Provide the (x, y) coordinate of the cell's center where the given text is located.  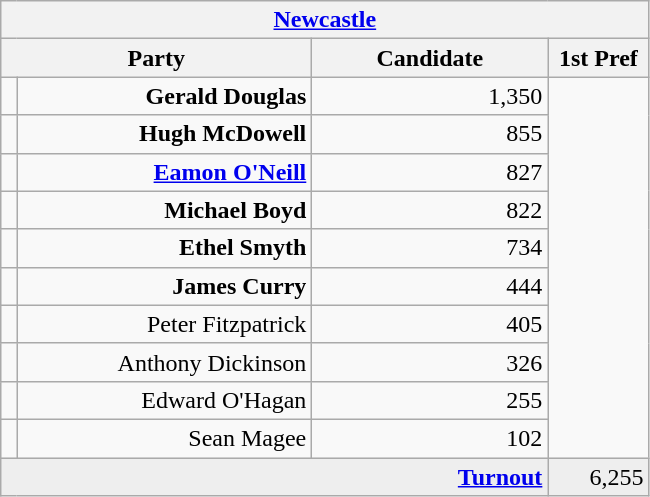
Ethel Smyth (164, 248)
Candidate (430, 58)
Hugh McDowell (164, 134)
Sean Magee (164, 438)
827 (430, 172)
Newcastle (325, 20)
444 (430, 286)
James Curry (164, 286)
326 (430, 362)
405 (430, 324)
102 (430, 438)
734 (430, 248)
255 (430, 400)
Party (156, 58)
Anthony Dickinson (164, 362)
855 (430, 134)
822 (430, 210)
Gerald Douglas (164, 96)
1st Pref (598, 58)
6,255 (598, 477)
Eamon O'Neill (164, 172)
Edward O'Hagan (164, 400)
Michael Boyd (164, 210)
1,350 (430, 96)
Turnout (274, 477)
Peter Fitzpatrick (164, 324)
